Provide the [X, Y] coordinate of the cell's center where the given text is located.  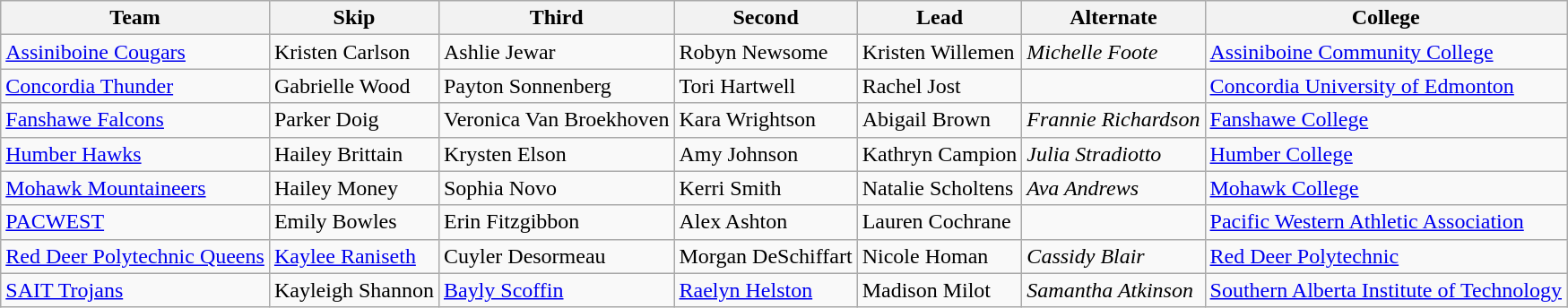
Second [766, 18]
Kristen Carlson [353, 52]
Emily Bowles [353, 222]
PACWEST [135, 222]
Mohawk Mountaineers [135, 188]
Kathryn Campion [940, 154]
Robyn Newsome [766, 52]
Abigail Brown [940, 120]
Fanshawe Falcons [135, 120]
Pacific Western Athletic Association [1386, 222]
Kara Wrightson [766, 120]
Krysten Elson [556, 154]
Amy Johnson [766, 154]
Sophia Novo [556, 188]
Fanshawe College [1386, 120]
Southern Alberta Institute of Technology [1386, 290]
SAIT Trojans [135, 290]
Red Deer Polytechnic [1386, 256]
Payton Sonnenberg [556, 86]
Rachel Jost [940, 86]
Julia Stradiotto [1113, 154]
College [1386, 18]
Parker Doig [353, 120]
Assiniboine Community College [1386, 52]
Concordia Thunder [135, 86]
Alex Ashton [766, 222]
Cuyler Desormeau [556, 256]
Nicole Homan [940, 256]
Raelyn Helston [766, 290]
Third [556, 18]
Team [135, 18]
Natalie Scholtens [940, 188]
Kristen Willemen [940, 52]
Skip [353, 18]
Mohawk College [1386, 188]
Tori Hartwell [766, 86]
Cassidy Blair [1113, 256]
Assiniboine Cougars [135, 52]
Samantha Atkinson [1113, 290]
Madison Milot [940, 290]
Kerri Smith [766, 188]
Veronica Van Broekhoven [556, 120]
Kaylee Raniseth [353, 256]
Red Deer Polytechnic Queens [135, 256]
Ava Andrews [1113, 188]
Michelle Foote [1113, 52]
Humber Hawks [135, 154]
Hailey Money [353, 188]
Alternate [1113, 18]
Gabrielle Wood [353, 86]
Hailey Brittain [353, 154]
Morgan DeSchiffart [766, 256]
Lauren Cochrane [940, 222]
Humber College [1386, 154]
Frannie Richardson [1113, 120]
Erin Fitzgibbon [556, 222]
Bayly Scoffin [556, 290]
Kayleigh Shannon [353, 290]
Concordia University of Edmonton [1386, 86]
Lead [940, 18]
Ashlie Jewar [556, 52]
